Scan for the cell matching the given text and deliver its [X, Y] coordinate at center. 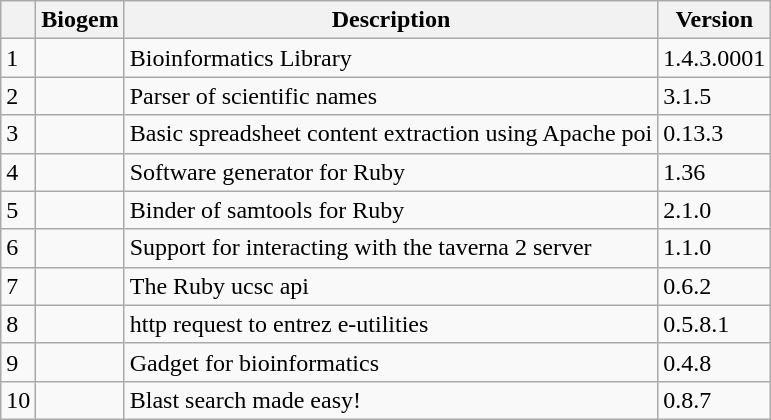
4 [18, 172]
0.4.8 [714, 362]
Description [391, 20]
0.8.7 [714, 400]
5 [18, 210]
Bioinformatics Library [391, 58]
2.1.0 [714, 210]
2 [18, 96]
Software generator for Ruby [391, 172]
0.13.3 [714, 134]
Blast search made easy! [391, 400]
9 [18, 362]
The Ruby ucsc api [391, 286]
3.1.5 [714, 96]
Basic spreadsheet content extraction using Apache poi [391, 134]
8 [18, 324]
Biogem [80, 20]
Binder of samtools for Ruby [391, 210]
0.6.2 [714, 286]
10 [18, 400]
1.36 [714, 172]
1.1.0 [714, 248]
1.4.3.0001 [714, 58]
7 [18, 286]
1 [18, 58]
Version [714, 20]
Gadget for bioinformatics [391, 362]
3 [18, 134]
Support for interacting with the taverna 2 server [391, 248]
Parser of scientific names [391, 96]
0.5.8.1 [714, 324]
6 [18, 248]
http request to entrez e-utilities [391, 324]
